From the cell containing the given text, extract its center point as (X, Y) coordinate. 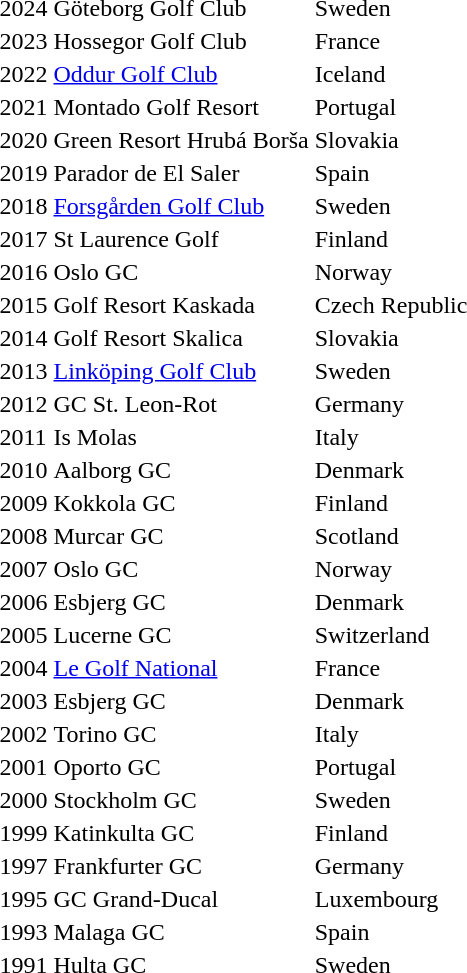
Montado Golf Resort (181, 107)
Linköping Golf Club (181, 371)
Golf Resort Kaskada (181, 305)
Green Resort Hrubá Borša (181, 140)
Katinkulta GC (181, 833)
Hossegor Golf Club (181, 41)
Oporto GC (181, 767)
Kokkola GC (181, 503)
GC St. Leon-Rot (181, 404)
Aalborg GC (181, 470)
Stockholm GC (181, 800)
Forsgården Golf Club (181, 206)
St Laurence Golf (181, 239)
Malaga GC (181, 932)
Lucerne GC (181, 635)
Golf Resort Skalica (181, 338)
Torino GC (181, 734)
Oddur Golf Club (181, 74)
GC Grand-Ducal (181, 899)
Le Golf National (181, 668)
Frankfurter GC (181, 866)
Is Molas (181, 437)
Parador de El Saler (181, 173)
Murcar GC (181, 536)
